Extract the [x, y] coordinate from the center of the cell holding the provided text.  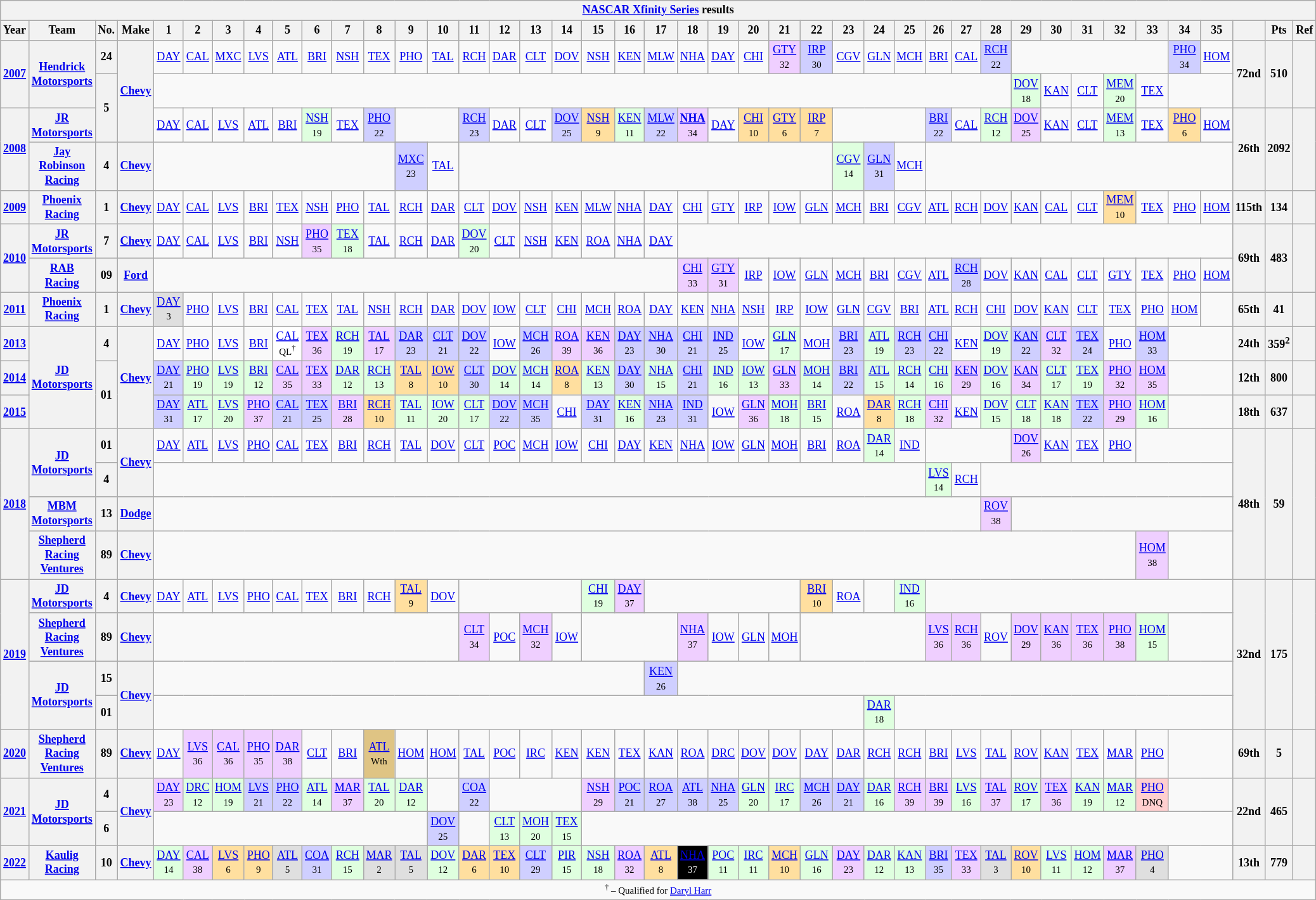
ATL8 [661, 863]
MLW22 [661, 125]
IRC [536, 754]
IOW20 [444, 412]
TEX22 [1088, 412]
19 [723, 30]
Jay Robinson Racing [62, 166]
BRI39 [939, 795]
28 [996, 30]
ATL15 [879, 378]
TEX24 [1088, 344]
NASCAR Xfinity Series results [658, 10]
DOV16 [996, 378]
2007 [15, 74]
ROV17 [1026, 795]
Ref [1305, 30]
CAL35 [288, 378]
BRI28 [347, 412]
GLN33 [785, 378]
2014 [15, 378]
BRI12 [259, 378]
DOV26 [1026, 446]
DOV15 [996, 412]
2 [198, 30]
CLT21 [444, 344]
DAY3 [169, 309]
PHO19 [198, 378]
GLN20 [754, 795]
DOV18 [1026, 91]
2020 [15, 754]
RCH22 [996, 57]
25 [910, 30]
PHO34 [1184, 57]
DOV12 [444, 863]
12th [1249, 378]
DAY30 [629, 378]
RCH19 [347, 344]
CAL21 [288, 412]
9 [411, 30]
BRI15 [816, 412]
ATL19 [879, 344]
DRC [723, 754]
2009 [15, 207]
NSH29 [598, 795]
HOM19 [228, 795]
ROA32 [629, 863]
MBM Motorsports [62, 514]
IOW13 [754, 378]
59 [1279, 503]
IOW10 [444, 378]
PHO29 [1120, 412]
DAR38 [288, 754]
23 [849, 30]
MOH18 [785, 412]
LVS16 [966, 795]
21 [785, 30]
CHI32 [939, 412]
DAR14 [879, 446]
MAR2 [379, 863]
2021 [15, 811]
CLT13 [505, 829]
MCH35 [536, 412]
ROA39 [567, 344]
CHI10 [754, 125]
CHI19 [598, 596]
DAR8 [879, 412]
2013 [15, 344]
BRI23 [849, 344]
MXC [228, 57]
2018 [15, 503]
PHO6 [1184, 125]
Pts [1279, 30]
PHO32 [1120, 378]
800 [1279, 378]
TEX15 [567, 829]
TEX10 [505, 863]
17 [661, 30]
TAL37 [996, 795]
TAL11 [411, 412]
KAN19 [1088, 795]
MEM13 [1120, 125]
DOV29 [1026, 637]
CLT29 [536, 863]
Year [15, 30]
PIR15 [567, 863]
2022 [15, 863]
KAN13 [910, 863]
RCH39 [910, 795]
NHA23 [661, 412]
510 [1279, 74]
COA31 [317, 863]
GTY31 [723, 276]
PHO37 [259, 412]
DAR16 [879, 795]
Team [62, 30]
20 [754, 30]
MCH14 [536, 378]
GLN36 [754, 412]
22 [816, 30]
LVS19 [228, 378]
BRI10 [816, 596]
27 [966, 30]
26th [1249, 149]
DAR6 [474, 863]
GTY32 [785, 57]
HOM33 [1152, 344]
465 [1279, 811]
Kaulig Racing [62, 863]
TEX18 [347, 241]
2008 [15, 149]
KEN29 [966, 378]
11 [474, 30]
NSH9 [598, 125]
IND25 [723, 344]
TAL5 [411, 863]
115th [1249, 207]
KAN18 [1056, 412]
DOV20 [474, 241]
18th [1249, 412]
KEN13 [598, 378]
ROV38 [996, 514]
35 [1217, 30]
CAL36 [228, 754]
IND31 [692, 412]
ATL5 [288, 863]
2092 [1279, 149]
IRP30 [816, 57]
16 [629, 30]
72nd [1249, 74]
DAR23 [411, 344]
ROA8 [567, 378]
No. [106, 30]
CLT18 [1026, 412]
KEN16 [629, 412]
CALQL† [288, 344]
NHA30 [661, 344]
22nd [1249, 811]
LVS6 [228, 863]
DRC12 [198, 795]
2015 [15, 412]
DAY37 [629, 596]
65th [1249, 309]
HOM16 [1152, 412]
8 [379, 30]
HOM35 [1152, 378]
24th [1249, 344]
LVS11 [1056, 863]
TAL9 [411, 596]
MCH32 [536, 637]
3592 [1279, 344]
18 [692, 30]
CHI33 [692, 276]
NHA25 [723, 795]
09 [106, 276]
RCH10 [379, 412]
3 [228, 30]
48th [1249, 503]
41 [1279, 309]
ATL17 [198, 412]
POC11 [723, 863]
PHO9 [259, 863]
MCH10 [785, 863]
CLT34 [474, 637]
RCH15 [347, 863]
12 [505, 30]
32nd [1249, 654]
MXC23 [411, 166]
TEX25 [317, 412]
134 [1279, 207]
LVS20 [228, 412]
IRP7 [816, 125]
NSH19 [317, 125]
NHA34 [692, 125]
2011 [15, 309]
CLT32 [1056, 344]
CAL38 [198, 863]
CGV14 [849, 166]
KAN34 [1026, 378]
LVS21 [259, 795]
CLT30 [474, 378]
ATL38 [692, 795]
Ford [136, 276]
MAR [1120, 754]
DOV14 [505, 378]
DAY14 [169, 863]
IRC17 [785, 795]
175 [1279, 654]
RCH13 [379, 378]
MEM10 [1120, 207]
ROA27 [661, 795]
RCH36 [966, 637]
GLN17 [785, 344]
IND [910, 446]
Make [136, 30]
KEN36 [598, 344]
NHA15 [661, 378]
779 [1279, 863]
TEX19 [1088, 378]
TAL8 [411, 378]
637 [1279, 412]
26 [939, 30]
TAL20 [379, 795]
RCH14 [910, 378]
31 [1088, 30]
ROV10 [1026, 863]
29 [1026, 30]
RCH12 [996, 125]
RAB Racing [62, 276]
BRI35 [939, 863]
DOV19 [996, 344]
IRC11 [754, 863]
HOM38 [1152, 555]
30 [1056, 30]
NSH18 [598, 863]
KEN26 [661, 679]
33 [1152, 30]
RCH18 [910, 412]
MOH14 [816, 378]
POC21 [629, 795]
2010 [15, 259]
Dodge [136, 514]
MEM20 [1120, 91]
COA22 [474, 795]
GLN31 [879, 166]
TAL3 [996, 863]
ATLWth [379, 754]
RCH28 [966, 276]
GTY6 [785, 125]
PHODNQ [1152, 795]
HOM15 [1152, 637]
MOH20 [536, 829]
13th [1249, 863]
KAN36 [1056, 637]
PHO4 [1152, 863]
2019 [15, 654]
483 [1279, 259]
TAL17 [379, 344]
KEN11 [629, 125]
MAR12 [1120, 795]
34 [1184, 30]
Hendrick Motorsports [62, 74]
HOM12 [1088, 863]
KAN22 [1026, 344]
PHO38 [1120, 637]
32 [1120, 30]
CHI22 [939, 344]
DAR18 [879, 712]
14 [567, 30]
ATL14 [317, 795]
LVS14 [939, 480]
GLN16 [816, 863]
† – Qualified for Daryl Harr [658, 890]
CHI16 [939, 378]
